Capture the cell that displays the provided text and extract its [X, Y] central coordinate. 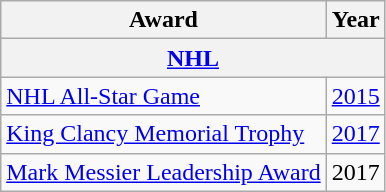
2015 [356, 96]
King Clancy Memorial Trophy [164, 134]
NHL All-Star Game [164, 96]
Award [164, 20]
Mark Messier Leadership Award [164, 172]
Year [356, 20]
NHL [193, 58]
